Search for the cell housing the specified text and yield its (x, y) center coordinate. 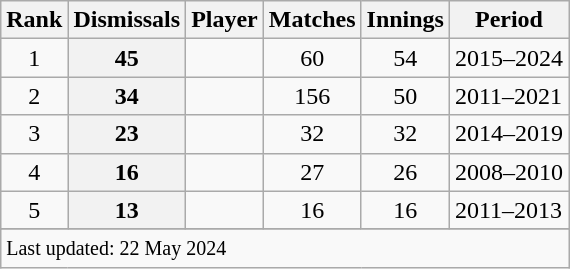
23 (127, 134)
50 (405, 96)
45 (127, 58)
3 (34, 134)
Last updated: 22 May 2024 (285, 248)
2 (34, 96)
Dismissals (127, 20)
Innings (405, 20)
5 (34, 210)
2008–2010 (508, 172)
Matches (312, 20)
27 (312, 172)
13 (127, 210)
156 (312, 96)
2011–2021 (508, 96)
Period (508, 20)
60 (312, 58)
2011–2013 (508, 210)
54 (405, 58)
Rank (34, 20)
2015–2024 (508, 58)
Player (225, 20)
4 (34, 172)
26 (405, 172)
1 (34, 58)
2014–2019 (508, 134)
34 (127, 96)
